Search for the cell housing the specified text and yield its (x, y) center coordinate. 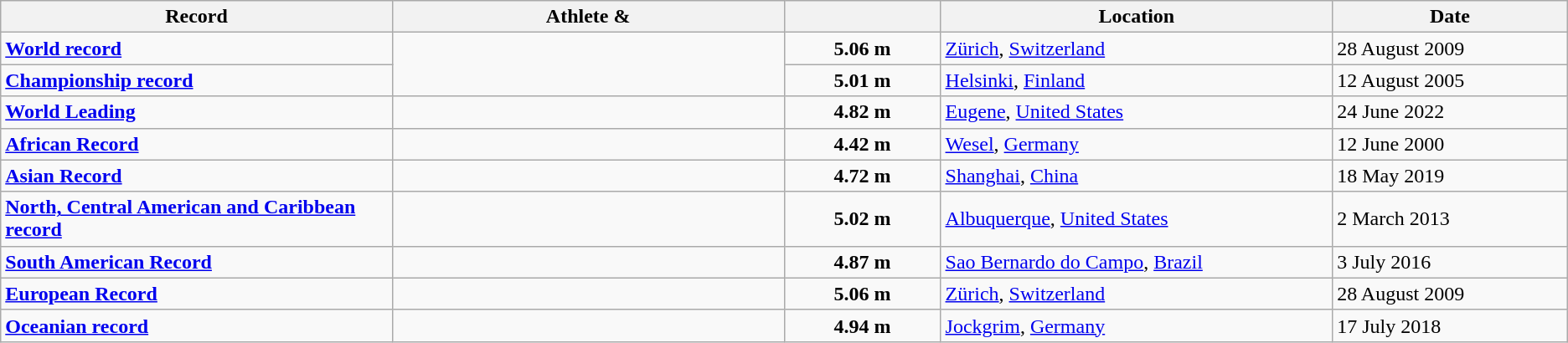
24 June 2022 (1451, 112)
17 July 2018 (1451, 325)
Oceanian record (197, 325)
Athlete & (588, 17)
12 June 2000 (1451, 144)
European Record (197, 294)
World record (197, 49)
Eugene, United States (1137, 112)
Location (1137, 17)
5.01 m (863, 80)
Helsinki, Finland (1137, 80)
Shanghai, China (1137, 176)
World Leading (197, 112)
Championship record (197, 80)
2 March 2013 (1451, 219)
North, Central American and Caribbean record (197, 219)
4.72 m (863, 176)
5.02 m (863, 219)
4.87 m (863, 262)
4.82 m (863, 112)
Asian Record (197, 176)
3 July 2016 (1451, 262)
Record (197, 17)
Albuquerque, United States (1137, 219)
Jockgrim, Germany (1137, 325)
4.42 m (863, 144)
African Record (197, 144)
Date (1451, 17)
South American Record (197, 262)
Wesel, Germany (1137, 144)
4.94 m (863, 325)
18 May 2019 (1451, 176)
12 August 2005 (1451, 80)
Sao Bernardo do Campo, Brazil (1137, 262)
